For the text-containing cell, return its midpoint in [X, Y] coordinate format. 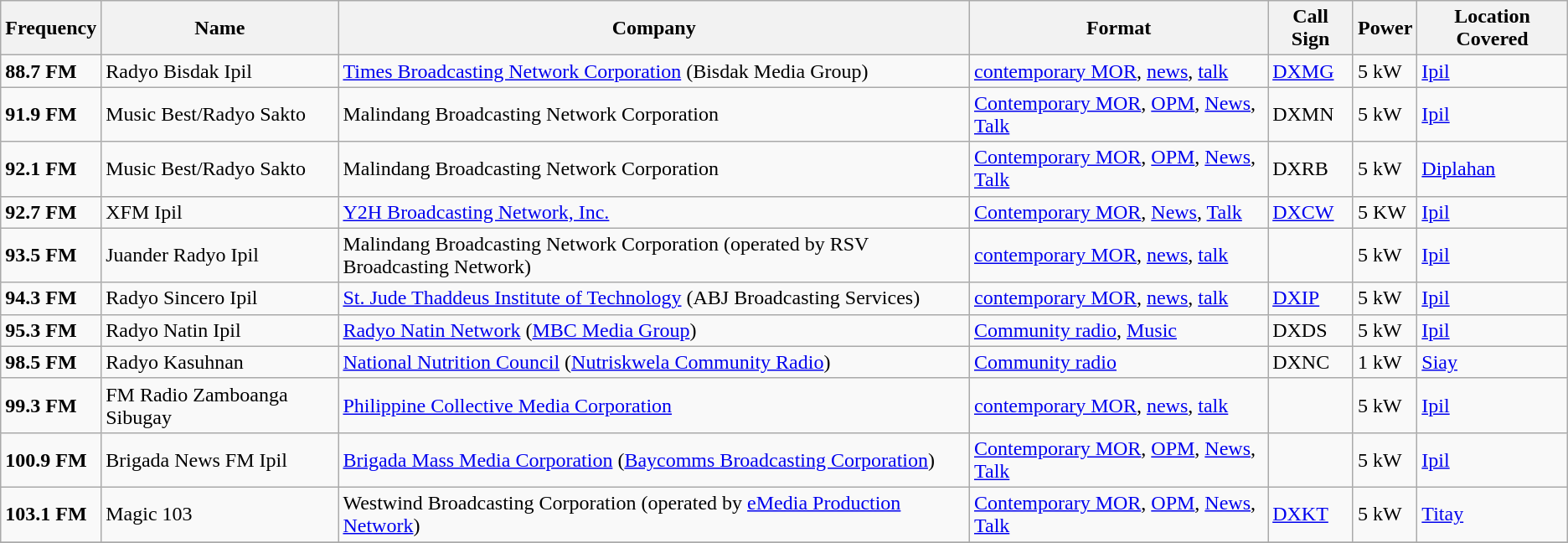
Malindang Broadcasting Network Corporation (operated by RSV Broadcasting Network) [654, 255]
Radyo Kasuhnan [219, 362]
Location Covered [1493, 28]
National Nutrition Council (Nutriskwela Community Radio) [654, 362]
Company [654, 28]
Westwind Broadcasting Corporation (operated by eMedia Production Network) [654, 515]
92.1 FM [51, 169]
Juander Radyo Ipil [219, 255]
Community radio [1118, 362]
92.7 FM [51, 212]
DXNC [1311, 362]
95.3 FM [51, 330]
94.3 FM [51, 298]
XFM Ipil [219, 212]
Philippine Collective Media Corporation [654, 406]
Y2H Broadcasting Network, Inc. [654, 212]
Radyo Bisdak Ipil [219, 71]
98.5 FM [51, 362]
Titay [1493, 515]
Siay [1493, 362]
93.5 FM [51, 255]
DXMN [1311, 114]
5 KW [1385, 212]
DXMG [1311, 71]
Times Broadcasting Network Corporation (Bisdak Media Group) [654, 71]
DXIP [1311, 298]
Radyo Natin Network (MBC Media Group) [654, 330]
Radyo Sincero Ipil [219, 298]
FM Radio Zamboanga Sibugay [219, 406]
91.9 FM [51, 114]
DXDS [1311, 330]
Name [219, 28]
100.9 FM [51, 459]
88.7 FM [51, 71]
Power [1385, 28]
Contemporary MOR, News, Talk [1118, 212]
St. Jude Thaddeus Institute of Technology (ABJ Broadcasting Services) [654, 298]
103.1 FM [51, 515]
1 kW [1385, 362]
DXRB [1311, 169]
Diplahan [1493, 169]
Community radio, Music [1118, 330]
Frequency [51, 28]
Magic 103 [219, 515]
Brigada Mass Media Corporation (Baycomms Broadcasting Corporation) [654, 459]
Format [1118, 28]
99.3 FM [51, 406]
Call Sign [1311, 28]
Radyo Natin Ipil [219, 330]
DXKT [1311, 515]
Brigada News FM Ipil [219, 459]
DXCW [1311, 212]
